Scan for the cell matching the given text and deliver its (x, y) coordinate at center. 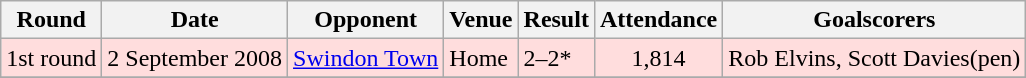
Swindon Town (366, 58)
Round (52, 20)
Rob Elvins, Scott Davies(pen) (874, 58)
1,814 (658, 58)
Attendance (658, 20)
2–2* (556, 58)
Home (481, 58)
2 September 2008 (195, 58)
Goalscorers (874, 20)
Venue (481, 20)
Date (195, 20)
1st round (52, 58)
Result (556, 20)
Opponent (366, 20)
